Provide the [x, y] coordinate of the cell's center where the given text is located.  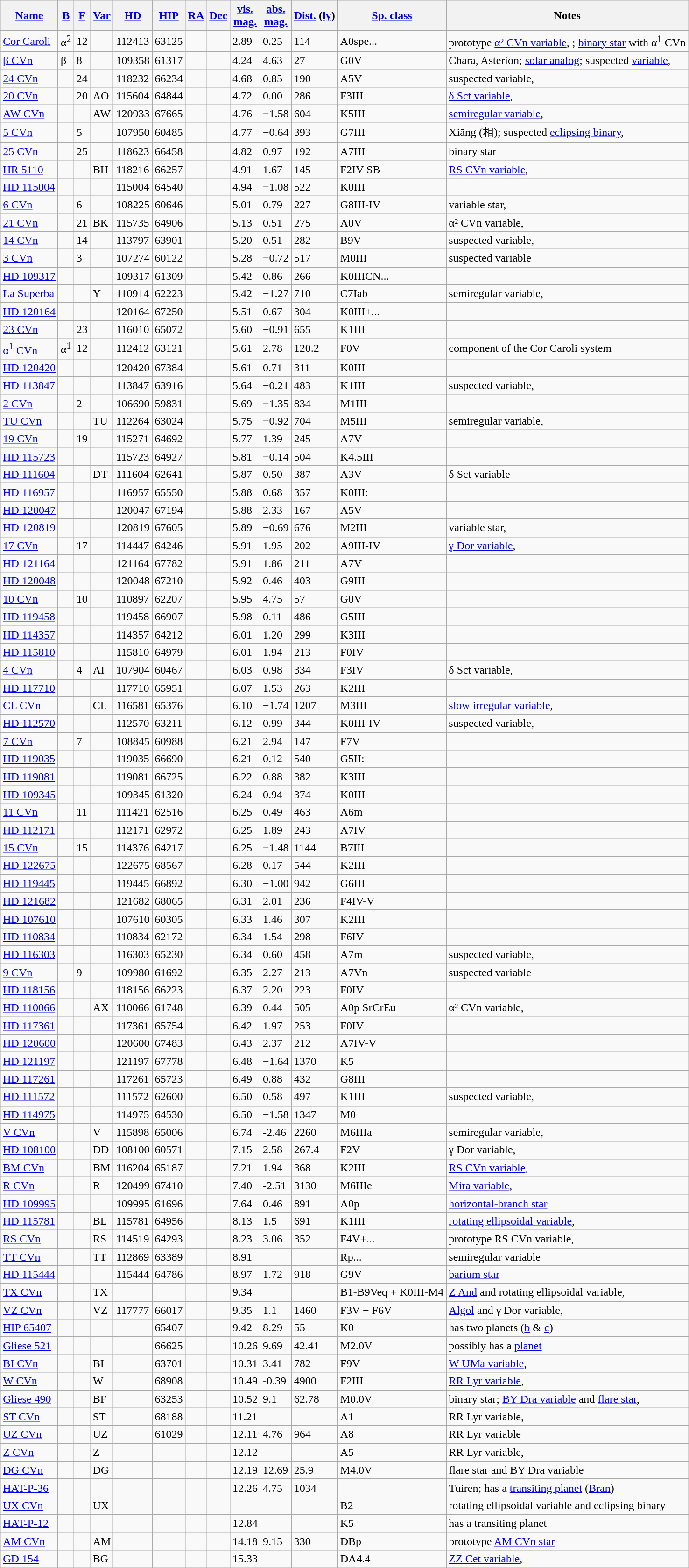
65006 [169, 1132]
1.95 [276, 546]
HR 5110 [29, 169]
10.31 [245, 1363]
A3V [392, 475]
HD 109345 [29, 795]
B9V [392, 240]
5.01 [245, 205]
114975 [133, 1114]
67210 [169, 581]
Dist. (ly) [315, 16]
517 [315, 258]
RA [196, 16]
5.69 [245, 404]
60122 [169, 258]
66907 [169, 617]
W CVn [29, 1381]
HD 115781 [29, 1221]
112264 [133, 421]
67483 [169, 1043]
HD 120420 [29, 368]
1347 [315, 1114]
63024 [169, 421]
Sp. class [392, 16]
10.49 [245, 1381]
Xiāng (相); suspected eclipsing binary, [568, 133]
HD 121682 [29, 901]
0.94 [276, 795]
5 CVn [29, 133]
10 CVn [29, 599]
710 [315, 294]
5.95 [245, 599]
120164 [133, 312]
prototype α² CVn variable, ; binary star with α1 CVn [568, 41]
β [66, 60]
112171 [133, 830]
115898 [133, 1132]
2.58 [276, 1150]
HD 120047 [29, 510]
604 [315, 114]
HD 116303 [29, 954]
330 [315, 1541]
F [82, 16]
0.79 [276, 205]
463 [315, 812]
497 [315, 1097]
298 [315, 937]
0.11 [276, 617]
65754 [169, 1026]
116581 [133, 706]
HD 113847 [29, 385]
112412 [133, 348]
7.64 [245, 1203]
abs.mag. [276, 16]
M0.0V [392, 1399]
110834 [133, 937]
10.26 [245, 1346]
GD 154 [29, 1559]
115444 [133, 1275]
67782 [169, 563]
−1.48 [276, 848]
slow irregular variable, [568, 706]
11.21 [245, 1417]
236 [315, 901]
121164 [133, 563]
6.10 [245, 706]
307 [315, 919]
115781 [133, 1221]
63389 [169, 1257]
BF [102, 1399]
Dec [218, 16]
W UMa variable, [568, 1363]
G9V [392, 1275]
rotating ellipsoidal variable, [568, 1221]
RS CVn [29, 1239]
2.20 [276, 990]
60467 [169, 670]
3.06 [276, 1239]
299 [315, 634]
−1.64 [276, 1061]
8.29 [276, 1328]
HD 117710 [29, 688]
118216 [133, 169]
HD 119458 [29, 617]
A7m [392, 954]
64212 [169, 634]
64786 [169, 1275]
6.30 [245, 883]
243 [315, 830]
107610 [133, 919]
9 CVn [29, 972]
F3III [392, 96]
BM [102, 1168]
0.17 [276, 866]
F0V [392, 348]
1.54 [276, 937]
63901 [169, 240]
6.42 [245, 1026]
344 [315, 724]
14 CVn [29, 240]
62516 [169, 812]
A0p [392, 1203]
A6m [392, 812]
6.39 [245, 1008]
15.33 [245, 1559]
66725 [169, 777]
5.77 [245, 439]
HD 109317 [29, 276]
121682 [133, 901]
R CVn [29, 1185]
TT [102, 1257]
115604 [133, 96]
116957 [133, 492]
A9III-IV [392, 546]
3 CVn [29, 258]
0.58 [276, 1097]
964 [315, 1434]
M4.0V [392, 1470]
Var [102, 16]
−0.69 [276, 528]
semiregular variable [568, 1257]
6.33 [245, 919]
−0.72 [276, 258]
W [102, 1381]
23 [82, 329]
834 [315, 404]
Gliese 521 [29, 1346]
Name [29, 16]
68065 [169, 901]
704 [315, 421]
A5 [392, 1452]
68908 [169, 1381]
3 [82, 258]
HD 114975 [29, 1114]
109995 [133, 1203]
119081 [133, 777]
403 [315, 581]
F3V + F6V [392, 1310]
19 [82, 439]
V [102, 1132]
−1.00 [276, 883]
21 CVn [29, 222]
6.22 [245, 777]
118623 [133, 151]
117261 [133, 1079]
1.1 [276, 1310]
64692 [169, 439]
120819 [133, 528]
HD 120819 [29, 528]
64246 [169, 546]
190 [315, 78]
1370 [315, 1061]
4 CVn [29, 670]
-0.39 [276, 1381]
HD 111604 [29, 475]
−1.27 [276, 294]
891 [315, 1203]
ZZ Cet variable, [568, 1559]
25 [82, 151]
M1III [392, 404]
AI [102, 670]
540 [315, 759]
HD 115723 [29, 457]
3130 [315, 1185]
21 [82, 222]
2.78 [276, 348]
1.97 [276, 1026]
64540 [169, 187]
14.18 [245, 1541]
63916 [169, 385]
HD 112570 [29, 724]
BG [102, 1559]
352 [315, 1239]
6.48 [245, 1061]
117777 [133, 1310]
115723 [133, 457]
393 [315, 133]
binary star [568, 151]
K4.5III [392, 457]
−1.35 [276, 404]
2.33 [276, 510]
64906 [169, 222]
116204 [133, 1168]
67605 [169, 528]
112413 [133, 41]
0.86 [276, 276]
458 [315, 954]
K5III [392, 114]
62641 [169, 475]
8.23 [245, 1239]
10.52 [245, 1399]
A8 [392, 1434]
67194 [169, 510]
K0IIICN... [392, 276]
117710 [133, 688]
A1 [392, 1417]
12.69 [276, 1470]
VZ [102, 1310]
62223 [169, 294]
64979 [169, 652]
TX [102, 1292]
7 [82, 741]
BL [102, 1221]
114376 [133, 848]
67665 [169, 114]
5.51 [245, 312]
62972 [169, 830]
A7Vn [392, 972]
382 [315, 777]
120.2 [315, 348]
Z CVn [29, 1452]
66458 [169, 151]
F4IV-V [392, 901]
505 [315, 1008]
5.64 [245, 385]
4.82 [245, 151]
G8III [392, 1079]
115271 [133, 439]
δ Sct variable [568, 475]
62600 [169, 1097]
HAT-P-12 [29, 1523]
64293 [169, 1239]
1.46 [276, 919]
9.15 [276, 1541]
60305 [169, 919]
12.19 [245, 1470]
AX [102, 1008]
14 [82, 240]
67410 [169, 1185]
rotating ellipsoidal variable and eclipsing binary [568, 1505]
HD 111572 [29, 1097]
68567 [169, 866]
227 [315, 205]
65187 [169, 1168]
V CVn [29, 1132]
DG CVn [29, 1470]
AO [102, 96]
M2III [392, 528]
6.43 [245, 1043]
68188 [169, 1417]
0.97 [276, 151]
C7Iab [392, 294]
α1 [66, 348]
23 CVn [29, 329]
4900 [315, 1381]
DG [102, 1470]
M6IIIa [392, 1132]
binary star; BY Dra variable and flare star, [568, 1399]
AM CVn [29, 1541]
HD 115004 [29, 187]
119035 [133, 759]
17 CVn [29, 546]
0.67 [276, 312]
Rp... [392, 1257]
111421 [133, 812]
65723 [169, 1079]
1.53 [276, 688]
Notes [568, 16]
63253 [169, 1399]
1207 [315, 706]
4.91 [245, 169]
0.60 [276, 954]
65407 [169, 1328]
66625 [169, 1346]
114 [315, 41]
62.78 [315, 1399]
2260 [315, 1132]
202 [315, 546]
212 [315, 1043]
9 [82, 972]
G5II: [392, 759]
HD 115810 [29, 652]
DBp [392, 1541]
B [66, 16]
60571 [169, 1150]
61696 [169, 1203]
α2 [66, 41]
−1.74 [276, 706]
11 [82, 812]
504 [315, 457]
55 [315, 1328]
64530 [169, 1114]
61317 [169, 60]
DD [102, 1150]
3.41 [276, 1363]
282 [315, 240]
109980 [133, 972]
7.21 [245, 1168]
1.5 [276, 1221]
263 [315, 688]
245 [315, 439]
1.72 [276, 1275]
HD 122675 [29, 866]
Algol and γ Dor variable, [568, 1310]
CL CVn [29, 706]
211 [315, 563]
HD 109995 [29, 1203]
65550 [169, 492]
192 [315, 151]
432 [315, 1079]
G6III [392, 883]
HD 119445 [29, 883]
6 [82, 205]
115004 [133, 187]
M0 [392, 1114]
−0.92 [276, 421]
66017 [169, 1310]
R [102, 1185]
UZ [102, 1434]
942 [315, 883]
G9III [392, 581]
8 [82, 60]
-2.46 [276, 1132]
0.50 [276, 475]
0.68 [276, 492]
barium star [568, 1275]
0.98 [276, 670]
HD 120600 [29, 1043]
6.74 [245, 1132]
108100 [133, 1150]
B2 [392, 1505]
6.07 [245, 688]
5.98 [245, 617]
6.35 [245, 972]
676 [315, 528]
5.89 [245, 528]
G7III [392, 133]
60485 [169, 133]
64217 [169, 848]
111572 [133, 1097]
6.28 [245, 866]
119458 [133, 617]
Tuiren; has a transiting planet (Bran) [568, 1488]
Chara, Asterion; solar analog; suspected variable, [568, 60]
2.27 [276, 972]
486 [315, 617]
63211 [169, 724]
K0 [392, 1328]
60988 [169, 741]
F4V+... [392, 1239]
7 CVn [29, 741]
63701 [169, 1363]
9.34 [245, 1292]
114357 [133, 634]
61692 [169, 972]
Z And and rotating ellipsoidal variable, [568, 1292]
64844 [169, 96]
F6IV [392, 937]
5.92 [245, 581]
Y [102, 294]
1.39 [276, 439]
61309 [169, 276]
RS [102, 1239]
AW [102, 114]
374 [315, 795]
120047 [133, 510]
UX [102, 1505]
HD [133, 16]
K0III+... [392, 312]
4 [82, 670]
114447 [133, 546]
107904 [133, 670]
−0.14 [276, 457]
F7V [392, 741]
HD 120164 [29, 312]
4.77 [245, 133]
65230 [169, 954]
25.9 [315, 1470]
1460 [315, 1310]
G8III-IV [392, 205]
106690 [133, 404]
6.37 [245, 990]
HIP [169, 16]
0.71 [276, 368]
possibly has a planet [568, 1346]
A0p SrCrEu [392, 1008]
107274 [133, 258]
66892 [169, 883]
12.11 [245, 1434]
0.49 [276, 812]
66690 [169, 759]
F3IV [392, 670]
109317 [133, 276]
0.44 [276, 1008]
5 [82, 133]
5.75 [245, 421]
0.85 [276, 78]
DT [102, 475]
120048 [133, 581]
24 CVn [29, 78]
20 [82, 96]
147 [315, 741]
267.4 [315, 1150]
TX CVn [29, 1292]
5.20 [245, 240]
AW CVn [29, 114]
108845 [133, 741]
59831 [169, 404]
112869 [133, 1257]
1.20 [276, 634]
109358 [133, 60]
AM [102, 1541]
0.99 [276, 724]
4.24 [245, 60]
64927 [169, 457]
HD 110834 [29, 937]
vis.mag. [245, 16]
M6IIIe [392, 1185]
167 [315, 510]
120933 [133, 114]
483 [315, 385]
TT CVn [29, 1257]
9.42 [245, 1328]
65072 [169, 329]
357 [315, 492]
HD 117261 [29, 1079]
387 [315, 475]
0.25 [276, 41]
Gliese 490 [29, 1399]
115810 [133, 652]
HAT-P-36 [29, 1488]
27 [315, 60]
691 [315, 1221]
4.94 [245, 187]
65376 [169, 706]
115735 [133, 222]
2 CVn [29, 404]
A7IV [392, 830]
BI CVn [29, 1363]
111604 [133, 475]
HIP 65407 [29, 1328]
Z [102, 1452]
2 [82, 404]
M2.0V [392, 1346]
HD 117361 [29, 1026]
2.37 [276, 1043]
K0III-IV [392, 724]
15 [82, 848]
A7III [392, 151]
M5III [392, 421]
5.87 [245, 475]
K0III: [392, 492]
UZ CVn [29, 1434]
ST [102, 1417]
25 CVn [29, 151]
6.49 [245, 1079]
20 CVn [29, 96]
B1-B9Veq + K0III-M4 [392, 1292]
DA4.4 [392, 1559]
121197 [133, 1061]
63125 [169, 41]
1.86 [276, 563]
6 CVn [29, 205]
113847 [133, 385]
5.28 [245, 258]
304 [315, 312]
110066 [133, 1008]
β CVn [29, 60]
4.72 [245, 96]
2.89 [245, 41]
63121 [169, 348]
HD 116957 [29, 492]
116303 [133, 954]
prototype RS CVn variable, [568, 1239]
114519 [133, 1239]
BH [102, 169]
122675 [133, 866]
118156 [133, 990]
0.00 [276, 96]
42.41 [315, 1346]
7.15 [245, 1150]
57 [315, 599]
1.67 [276, 169]
HD 112171 [29, 830]
782 [315, 1363]
65951 [169, 688]
918 [315, 1275]
368 [315, 1168]
223 [315, 990]
RR Lyr variable [568, 1434]
HD 110066 [29, 1008]
HD 120048 [29, 581]
BM CVn [29, 1168]
−0.21 [276, 385]
Cor Caroli [29, 41]
12.26 [245, 1488]
ST CVn [29, 1417]
4.63 [276, 60]
HD 121197 [29, 1061]
544 [315, 866]
HD 121164 [29, 563]
8.91 [245, 1257]
A0V [392, 222]
66234 [169, 78]
F2III [392, 1381]
BI [102, 1363]
−0.91 [276, 329]
UX CVn [29, 1505]
0.12 [276, 759]
110914 [133, 294]
1034 [315, 1488]
HD 114357 [29, 634]
109345 [133, 795]
6.31 [245, 901]
4.68 [245, 78]
1144 [315, 848]
La Superba [29, 294]
12.12 [245, 1452]
HD 119035 [29, 759]
7.40 [245, 1185]
HD 115444 [29, 1275]
5.13 [245, 222]
M0III [392, 258]
A7IV-V [392, 1043]
6.12 [245, 724]
61748 [169, 1008]
334 [315, 670]
TU CVn [29, 421]
113797 [133, 240]
119445 [133, 883]
1.89 [276, 830]
266 [315, 276]
61029 [169, 1434]
HD 119081 [29, 777]
120499 [133, 1185]
67384 [169, 368]
120420 [133, 368]
522 [315, 187]
M3III [392, 706]
66257 [169, 169]
8.97 [245, 1275]
F9V [392, 1363]
α1 CVn [29, 348]
66223 [169, 990]
311 [315, 368]
F2V [392, 1150]
prototype AM CVn star [568, 1541]
12.84 [245, 1523]
10 [82, 599]
61320 [169, 795]
275 [315, 222]
118232 [133, 78]
110897 [133, 599]
15 CVn [29, 848]
2.01 [276, 901]
component of the Cor Caroli system [568, 348]
19 CVn [29, 439]
107950 [133, 133]
67778 [169, 1061]
G5III [392, 617]
6.24 [245, 795]
has a transiting planet [568, 1523]
11 CVn [29, 812]
horizontal-branch star [568, 1203]
17 [82, 546]
9.35 [245, 1310]
−1.08 [276, 187]
253 [315, 1026]
60646 [169, 205]
8.13 [245, 1221]
120600 [133, 1043]
62207 [169, 599]
116010 [133, 329]
−0.64 [276, 133]
62172 [169, 937]
655 [315, 329]
67250 [169, 312]
9.1 [276, 1399]
108225 [133, 205]
has two planets (b & c) [568, 1328]
2.94 [276, 741]
286 [315, 96]
A0spe... [392, 41]
64956 [169, 1221]
TU [102, 421]
B7III [392, 848]
112570 [133, 724]
9.69 [276, 1346]
F2IV SB [392, 169]
24 [82, 78]
-2.51 [276, 1185]
Mira variable, [568, 1185]
CL [102, 706]
HD 118156 [29, 990]
HD 107610 [29, 919]
6.03 [245, 670]
145 [315, 169]
flare star and BY Dra variable [568, 1470]
HD 108100 [29, 1150]
117361 [133, 1026]
VZ CVn [29, 1310]
5.81 [245, 457]
5.60 [245, 329]
BK [102, 222]
